Detect which cell encompasses the target text, then output its [x, y] center coordinate. 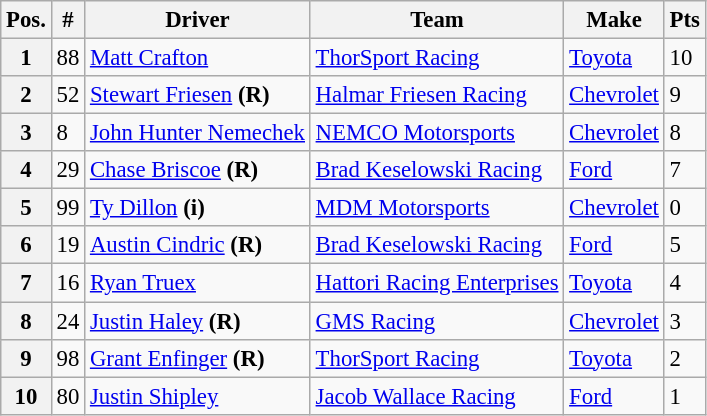
Grant Enfinger (R) [198, 358]
Jacob Wallace Racing [437, 396]
NEMCO Motorsports [437, 133]
Ty Dillon (i) [198, 208]
Hattori Racing Enterprises [437, 283]
Halmar Friesen Racing [437, 95]
Austin Cindric (R) [198, 245]
98 [68, 358]
# [68, 20]
Justin Haley (R) [198, 321]
Make [614, 20]
52 [68, 95]
99 [68, 208]
John Hunter Nemechek [198, 133]
GMS Racing [437, 321]
0 [684, 208]
Stewart Friesen (R) [198, 95]
19 [68, 245]
24 [68, 321]
16 [68, 283]
Pts [684, 20]
MDM Motorsports [437, 208]
Justin Shipley [198, 396]
Pos. [26, 20]
Matt Crafton [198, 58]
6 [26, 245]
Chase Briscoe (R) [198, 170]
88 [68, 58]
80 [68, 396]
Team [437, 20]
Driver [198, 20]
29 [68, 170]
Ryan Truex [198, 283]
